Capture the cell that displays the provided text and extract its [X, Y] central coordinate. 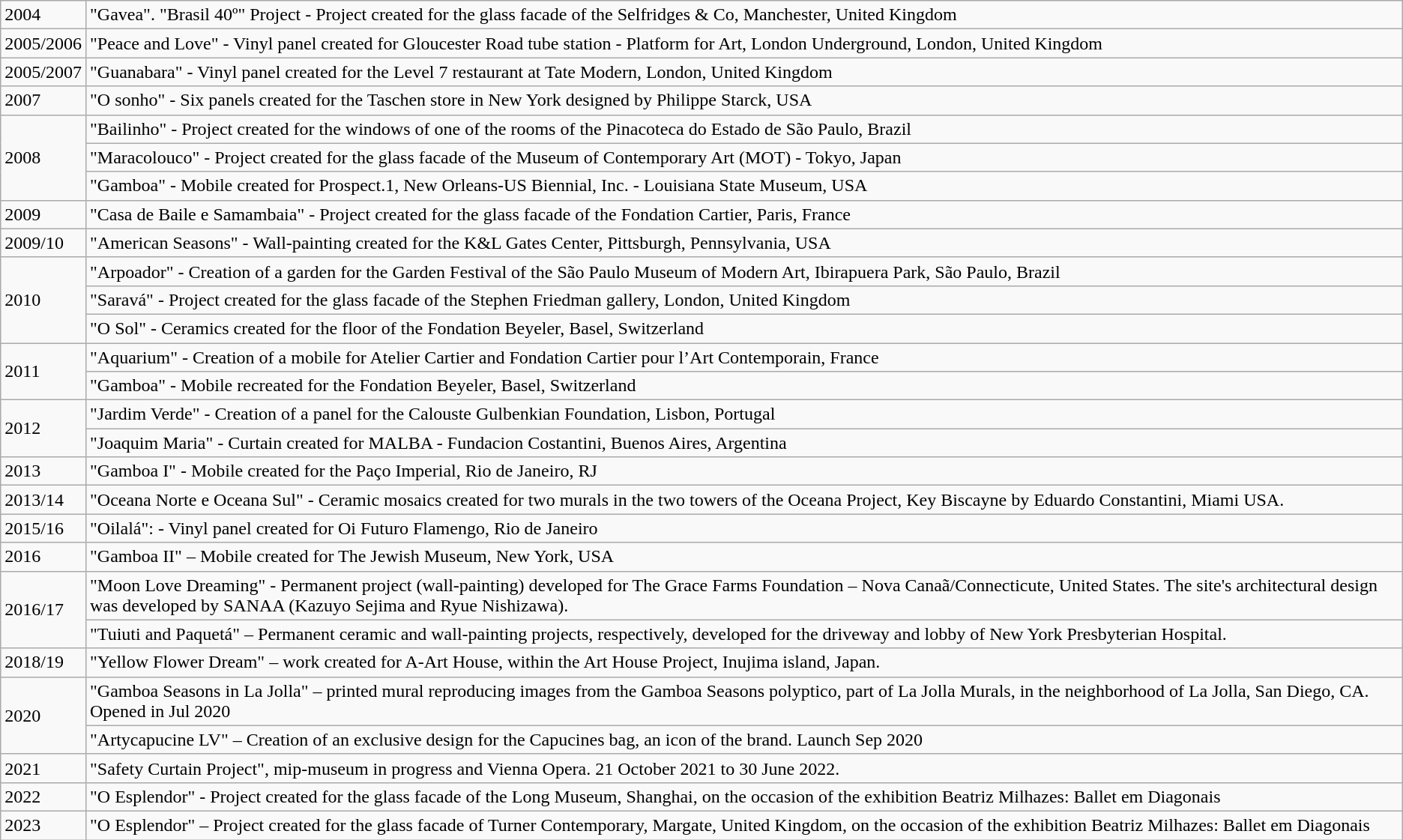
2022 [43, 797]
"Casa de Baile e Samambaia" - Project created for the glass facade of the Fondation Cartier, Paris, France [743, 214]
"Bailinho" - Project created for the windows of one of the rooms of the Pinacoteca do Estado de São Paulo, Brazil [743, 129]
2005/2006 [43, 43]
"O sonho" - Six panels created for the Taschen store in New York designed by Philippe Starck, USA [743, 100]
2004 [43, 15]
2011 [43, 372]
2012 [43, 429]
"O Sol" - Ceramics created for the floor of the Fondation Beyeler, Basel, Switzerland [743, 328]
2015/16 [43, 528]
2005/2007 [43, 72]
2009/10 [43, 243]
"Gamboa I" - Mobile created for the Paço Imperial, Rio de Janeiro, RJ [743, 471]
2007 [43, 100]
2021 [43, 768]
2008 [43, 157]
2023 [43, 825]
2018/19 [43, 662]
"Jardim Verde" - Creation of a panel for the Calouste Gulbenkian Foundation, Lisbon, Portugal [743, 414]
"Guanabara" - Vinyl panel created for the Level 7 restaurant at Tate Modern, London, United Kingdom [743, 72]
2013 [43, 471]
"Peace and Love" - Vinyl panel created for Gloucester Road tube station - Platform for Art, London Underground, London, United Kingdom [743, 43]
2013/14 [43, 500]
"Gamboa" - Mobile created for Prospect.1, New Orleans-US Biennial, Inc. - Louisiana State Museum, USA [743, 186]
"Maracolouco" - Project created for the glass facade of the Museum of Contemporary Art (MOT) - Tokyo, Japan [743, 157]
2010 [43, 300]
"Yellow Flower Dream" – work created for A-Art House, within the Art House Project, Inujima island, Japan. [743, 662]
"Oilalá": - Vinyl panel created for Oi Futuro Flamengo, Rio de Janeiro [743, 528]
"Artycapucine LV" – Creation of an exclusive design for the Capucines bag, an icon of the brand. Launch Sep 2020 [743, 740]
"Safety Curtain Project", mip-museum in progress and Vienna Opera. 21 October 2021 to 30 June 2022. [743, 768]
"Aquarium" - Creation of a mobile for Atelier Cartier and Fondation Cartier pour l’Art Contemporain, France [743, 357]
2016/17 [43, 610]
"Gamboa" - Mobile recreated for the Fondation Beyeler, Basel, Switzerland [743, 386]
"Saravá" - Project created for the glass facade of the Stephen Friedman gallery, London, United Kingdom [743, 300]
"Arpoador" - Creation of a garden for the Garden Festival of the São Paulo Museum of Modern Art, Ibirapuera Park, São Paulo, Brazil [743, 271]
2016 [43, 557]
"Joaquim Maria" - Curtain created for MALBA - Fundacion Costantini, Buenos Aires, Argentina [743, 443]
"Gamboa II" – Mobile created for The Jewish Museum, New York, USA [743, 557]
2009 [43, 214]
"American Seasons" - Wall-painting created for the K&L Gates Center, Pittsburgh, Pennsylvania, USA [743, 243]
2020 [43, 715]
"Gavea". "Brasil 40º" Project - Project created for the glass facade of the Selfridges & Co, Manchester, United Kingdom [743, 15]
